Return the (x, y) coordinate for the center point of the cell that contains the specified text.  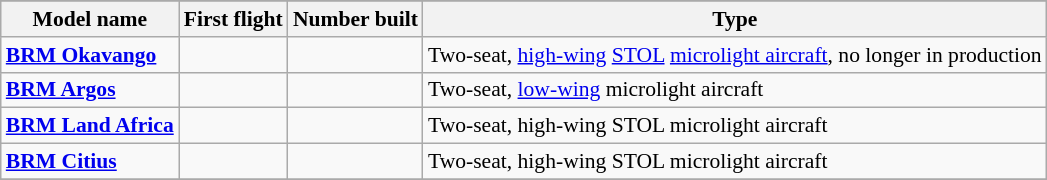
Model name (90, 19)
BRM Land Africa (90, 126)
Two-seat, high-wing STOL microlight aircraft, no longer in production (735, 55)
Number built (356, 19)
BRM Citius (90, 162)
Type (735, 19)
First flight (234, 19)
Two-seat, low-wing microlight aircraft (735, 90)
BRM Argos (90, 90)
BRM Okavango (90, 55)
